Identify which cell holds the provided text, then report its (X, Y) central coordinate. 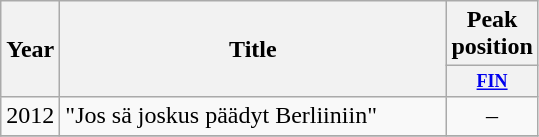
2012 (30, 116)
Title (253, 49)
Year (30, 49)
FIN (492, 82)
"Jos sä joskus päädyt Berliiniin" (253, 116)
– (492, 116)
Peak position (492, 34)
